Determine the [X, Y] coordinate at the center of the cell enclosing the given text.  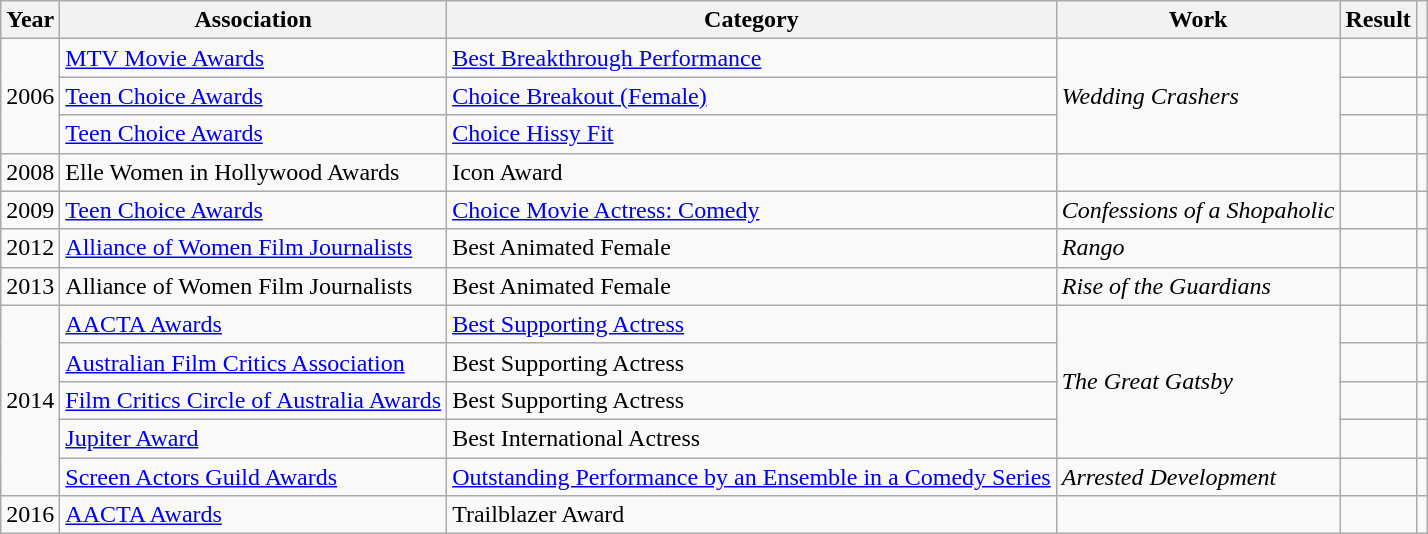
2014 [30, 400]
Best Breakthrough Performance [752, 58]
2013 [30, 286]
2009 [30, 210]
MTV Movie Awards [254, 58]
The Great Gatsby [1198, 381]
Category [752, 20]
Choice Breakout (Female) [752, 96]
Result [1378, 20]
Association [254, 20]
Trailblazer Award [752, 515]
2016 [30, 515]
Rise of the Guardians [1198, 286]
Outstanding Performance by an Ensemble in a Comedy Series [752, 477]
Icon Award [752, 172]
Rango [1198, 248]
Work [1198, 20]
Film Critics Circle of Australia Awards [254, 400]
Wedding Crashers [1198, 96]
2006 [30, 96]
Choice Movie Actress: Comedy [752, 210]
2012 [30, 248]
Confessions of a Shopaholic [1198, 210]
2008 [30, 172]
Jupiter Award [254, 438]
Arrested Development [1198, 477]
Elle Women in Hollywood Awards [254, 172]
Australian Film Critics Association [254, 362]
Best International Actress [752, 438]
Year [30, 20]
Screen Actors Guild Awards [254, 477]
Choice Hissy Fit [752, 134]
